Scan for the cell matching the given text and deliver its [X, Y] coordinate at center. 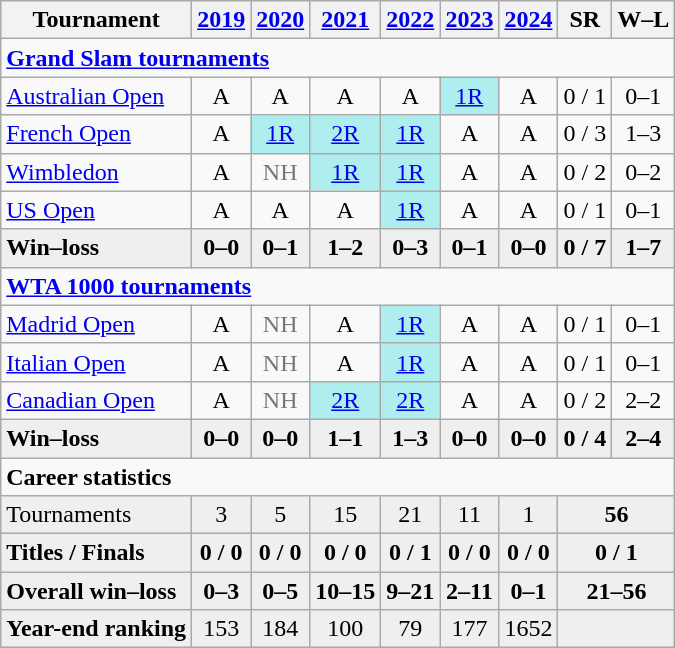
0–2 [644, 172]
2024 [528, 20]
0–5 [280, 591]
US Open [96, 210]
0 / 3 [585, 134]
2020 [280, 20]
1–7 [644, 248]
11 [470, 515]
15 [346, 515]
Australian Open [96, 96]
177 [470, 629]
0 / 7 [585, 248]
79 [410, 629]
0 / 4 [585, 438]
2023 [470, 20]
2022 [410, 20]
French Open [96, 134]
1 [528, 515]
W–L [644, 20]
Italian Open [96, 362]
1652 [528, 629]
2–11 [470, 591]
21 [410, 515]
SR [585, 20]
184 [280, 629]
Tournament [96, 20]
21–56 [616, 591]
2021 [346, 20]
Madrid Open [96, 324]
WTA 1000 tournaments [338, 286]
Canadian Open [96, 400]
Grand Slam tournaments [338, 58]
10–15 [346, 591]
2–4 [644, 438]
2019 [222, 20]
Year-end ranking [96, 629]
Titles / Finals [96, 553]
Overall win–loss [96, 591]
1–2 [346, 248]
9–21 [410, 591]
Wimbledon [96, 172]
3 [222, 515]
1–1 [346, 438]
Tournaments [96, 515]
2–2 [644, 400]
153 [222, 629]
5 [280, 515]
100 [346, 629]
Career statistics [338, 477]
56 [616, 515]
